From the cell containing the given text, extract its center point as (X, Y) coordinate. 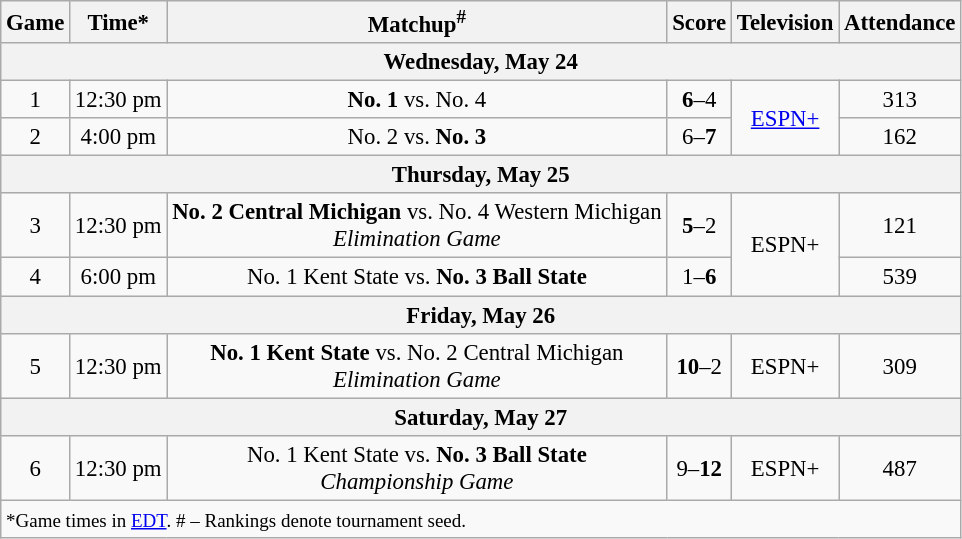
10–2 (700, 366)
162 (900, 137)
2 (36, 137)
4 (36, 277)
6:00 pm (118, 277)
309 (900, 366)
4:00 pm (118, 137)
No. 1 Kent State vs. No. 3 Ball State (417, 277)
9–12 (700, 468)
No. 2 vs. No. 3 (417, 137)
Time* (118, 22)
6–4 (700, 100)
Matchup# (417, 22)
313 (900, 100)
3 (36, 226)
Wednesday, May 24 (481, 62)
5 (36, 366)
Saturday, May 27 (481, 417)
Friday, May 26 (481, 315)
No. 1 Kent State vs. No. 3 Ball StateChampionship Game (417, 468)
1 (36, 100)
1–6 (700, 277)
Thursday, May 25 (481, 175)
No. 1 Kent State vs. No. 2 Central Michigan Elimination Game (417, 366)
Television (784, 22)
*Game times in EDT. # – Rankings denote tournament seed. (481, 519)
539 (900, 277)
Score (700, 22)
No. 2 Central Michigan vs. No. 4 Western Michigan Elimination Game (417, 226)
6 (36, 468)
121 (900, 226)
Game (36, 22)
No. 1 vs. No. 4 (417, 100)
6–7 (700, 137)
487 (900, 468)
Attendance (900, 22)
5–2 (700, 226)
